Extract the [X, Y] coordinate from the center of the cell holding the provided text.  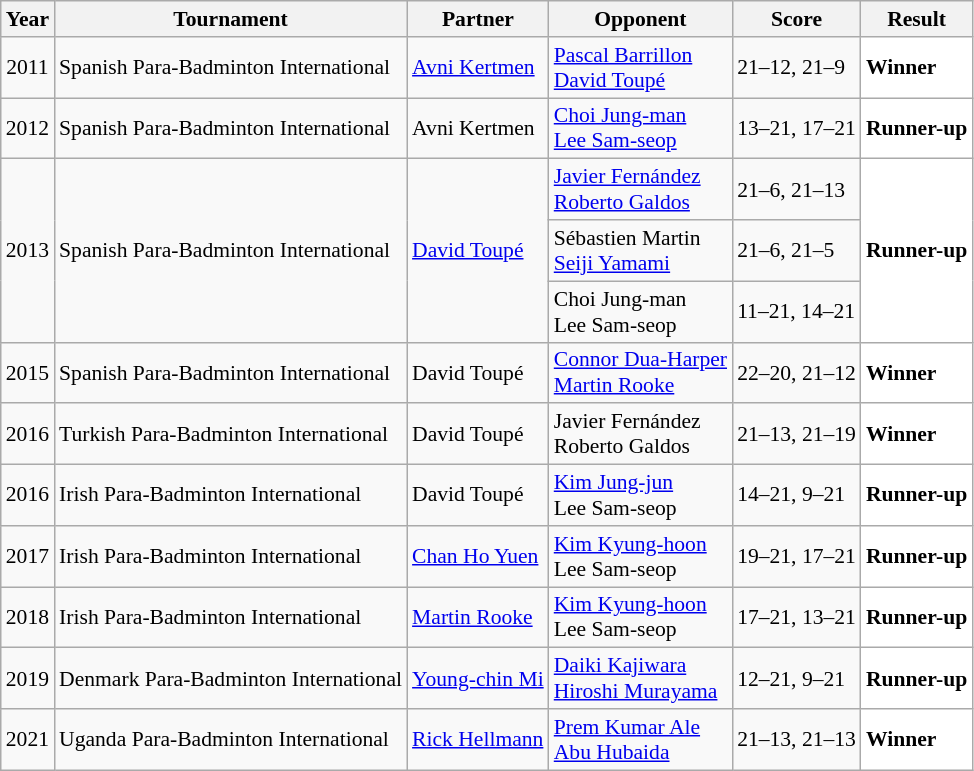
Opponent [640, 19]
Prem Kumar Ale Abu Hubaida [640, 740]
Sébastien Martin Seiji Yamami [640, 250]
Daiki Kajiwara Hiroshi Murayama [640, 678]
12–21, 9–21 [796, 678]
14–21, 9–21 [796, 496]
2019 [28, 678]
Rick Hellmann [478, 740]
Partner [478, 19]
21–12, 21–9 [796, 68]
21–13, 21–19 [796, 434]
Young-chin Mi [478, 678]
21–6, 21–5 [796, 250]
11–21, 14–21 [796, 312]
Turkish Para-Badminton International [230, 434]
2018 [28, 618]
Tournament [230, 19]
Result [916, 19]
22–20, 21–12 [796, 372]
2017 [28, 556]
Kim Jung-jun Lee Sam-seop [640, 496]
2013 [28, 250]
Denmark Para-Badminton International [230, 678]
2021 [28, 740]
13–21, 17–21 [796, 128]
Uganda Para-Badminton International [230, 740]
2011 [28, 68]
Connor Dua-Harper Martin Rooke [640, 372]
Year [28, 19]
19–21, 17–21 [796, 556]
Score [796, 19]
Martin Rooke [478, 618]
Chan Ho Yuen [478, 556]
21–6, 21–13 [796, 190]
2012 [28, 128]
17–21, 13–21 [796, 618]
Pascal Barrillon David Toupé [640, 68]
21–13, 21–13 [796, 740]
2015 [28, 372]
